Output the [x, y] coordinate of the center of the cell containing the given text.  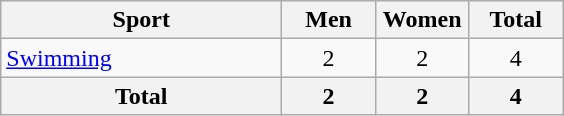
Sport [142, 20]
Men [329, 20]
Swimming [142, 58]
Women [422, 20]
